Identify which cell holds the provided text, then report its [x, y] central coordinate. 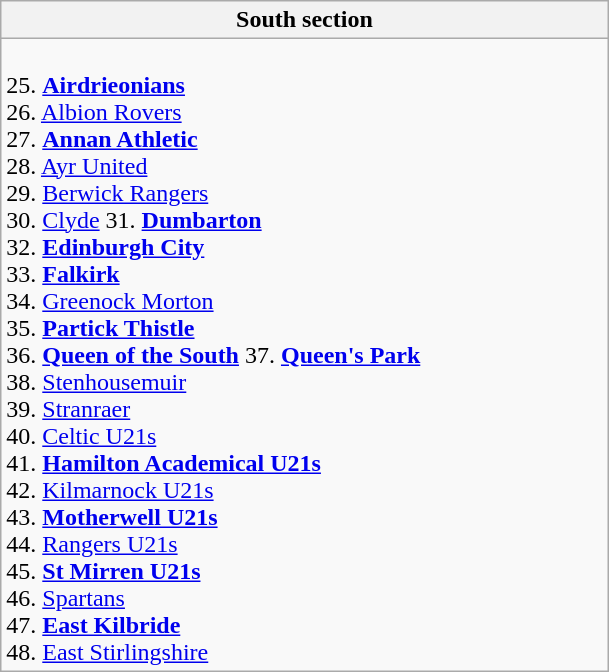
South section [304, 20]
